Provide the (x, y) coordinate of the cell's center where the given text is located.  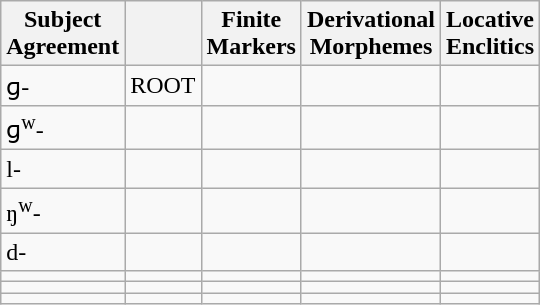
LocativeEnclitics (490, 34)
ŋw- (63, 210)
l- (63, 169)
SubjectAgreement (63, 34)
FiniteMarkers (251, 34)
ɡ- (63, 86)
ROOT (163, 86)
ɡw- (63, 128)
d- (63, 252)
DerivationalMorphemes (370, 34)
